Return (X, Y) of the center of cell containing provided text 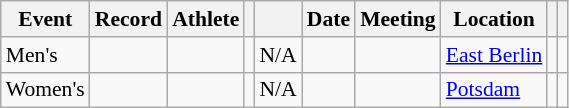
Potsdam (494, 90)
Date (328, 19)
Men's (46, 55)
Record (128, 19)
Location (494, 19)
Meeting (398, 19)
Athlete (206, 19)
Event (46, 19)
Women's (46, 90)
East Berlin (494, 55)
